Identify which cell holds the provided text, then report its [X, Y] central coordinate. 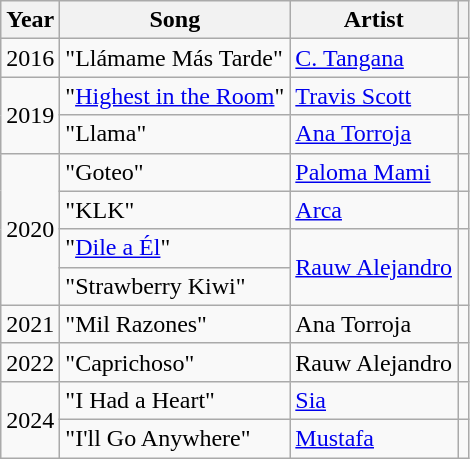
Sia [374, 400]
"I Had a Heart" [175, 400]
Travis Scott [374, 96]
Artist [374, 20]
Arca [374, 210]
Paloma Mami [374, 172]
"Caprichoso" [175, 362]
2019 [30, 115]
"Mil Razones" [175, 324]
Year [30, 20]
"Llama" [175, 134]
2024 [30, 419]
"KLK" [175, 210]
2020 [30, 229]
2021 [30, 324]
"Highest in the Room" [175, 96]
"Dile a Él" [175, 248]
Song [175, 20]
C. Tangana [374, 58]
"I'll Go Anywhere" [175, 438]
"Llámame Más Tarde" [175, 58]
"Goteo" [175, 172]
2016 [30, 58]
Mustafa [374, 438]
"Strawberry Kiwi" [175, 286]
2022 [30, 362]
